Locate the cell with the specified text and output its (X, Y) center coordinate. 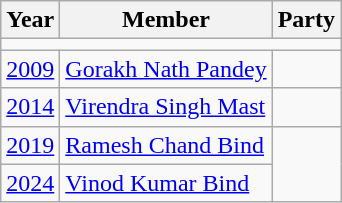
Gorakh Nath Pandey (166, 69)
2019 (30, 145)
Ramesh Chand Bind (166, 145)
2009 (30, 69)
Member (166, 20)
Party (306, 20)
2024 (30, 183)
Vinod Kumar Bind (166, 183)
Year (30, 20)
Virendra Singh Mast (166, 107)
2014 (30, 107)
